For the text-containing cell, return its midpoint in [x, y] coordinate format. 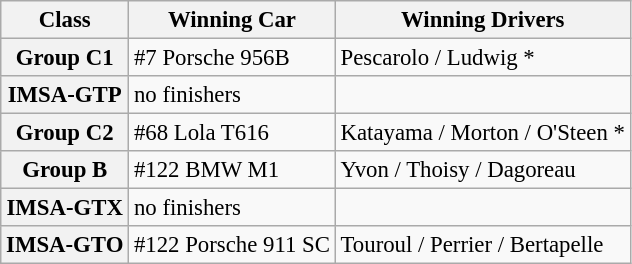
IMSA-GTP [65, 95]
#122 Porsche 911 SC [232, 245]
Katayama / Morton / O'Steen * [482, 133]
#122 BMW M1 [232, 170]
IMSA-GTX [65, 208]
Winning Car [232, 20]
IMSA-GTO [65, 245]
Yvon / Thoisy / Dagoreau [482, 170]
Group C1 [65, 58]
#68 Lola T616 [232, 133]
Touroul / Perrier / Bertapelle [482, 245]
Group C2 [65, 133]
Winning Drivers [482, 20]
Class [65, 20]
#7 Porsche 956B [232, 58]
Pescarolo / Ludwig * [482, 58]
Group B [65, 170]
